Detect which cell encompasses the target text, then output its (x, y) center coordinate. 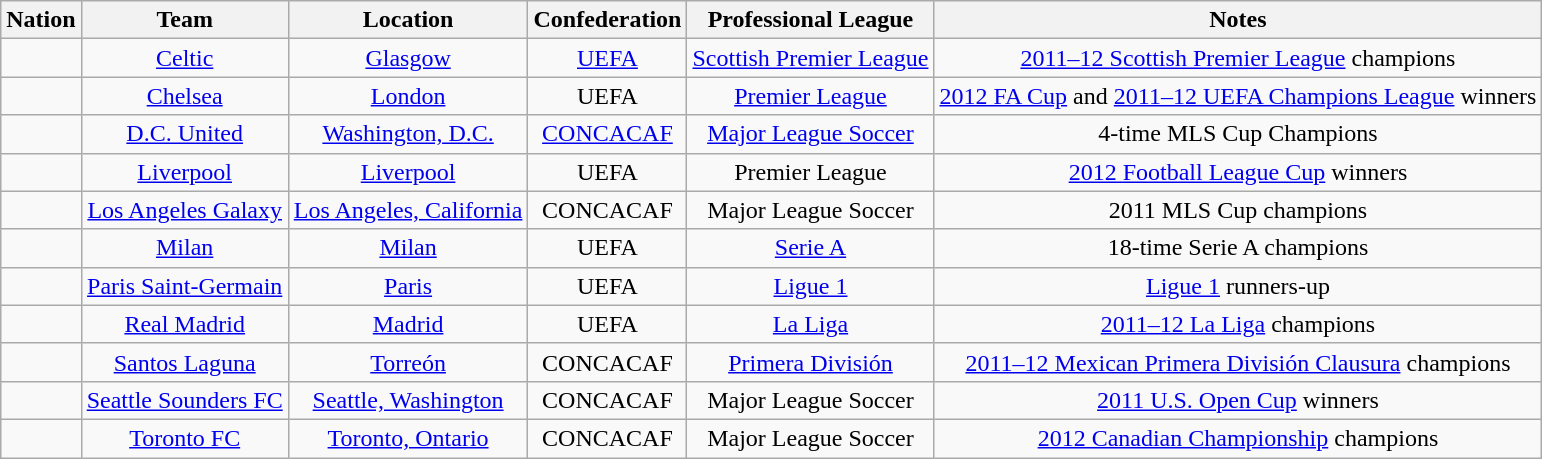
2012 Canadian Championship champions (1238, 438)
2011–12 La Liga champions (1238, 324)
Los Angeles Galaxy (184, 210)
18-time Serie A champions (1238, 248)
2011–12 Mexican Primera División Clausura champions (1238, 362)
2011–12 Scottish Premier League champions (1238, 58)
Celtic (184, 58)
Scottish Premier League (810, 58)
Team (184, 20)
Madrid (408, 324)
Notes (1238, 20)
4-time MLS Cup Champions (1238, 134)
Glasgow (408, 58)
Washington, D.C. (408, 134)
Toronto FC (184, 438)
Santos Laguna (184, 362)
2011 MLS Cup champions (1238, 210)
Ligue 1 (810, 286)
Professional League (810, 20)
2011 U.S. Open Cup winners (1238, 400)
Confederation (608, 20)
Torreón (408, 362)
Real Madrid (184, 324)
Ligue 1 runners-up (1238, 286)
Nation (41, 20)
Toronto, Ontario (408, 438)
Paris Saint-Germain (184, 286)
Location (408, 20)
Serie A (810, 248)
Chelsea (184, 96)
Seattle, Washington (408, 400)
2012 FA Cup and 2011–12 UEFA Champions League winners (1238, 96)
Seattle Sounders FC (184, 400)
2012 Football League Cup winners (1238, 172)
Primera División (810, 362)
London (408, 96)
La Liga (810, 324)
Paris (408, 286)
Los Angeles, California (408, 210)
D.C. United (184, 134)
